Locate the cell with the specified text and output its (x, y) center coordinate. 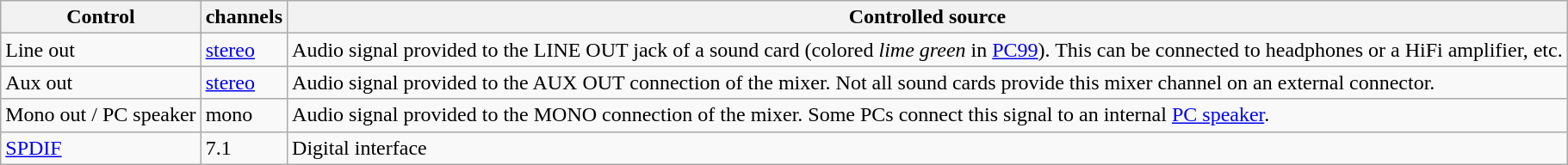
Line out (101, 50)
Mono out / PC speaker (101, 115)
Audio signal provided to the MONO connection of the mixer. Some PCs connect this signal to an internal PC speaker. (928, 115)
Aux out (101, 82)
Digital interface (928, 148)
channels (244, 17)
Control (101, 17)
Controlled source (928, 17)
mono (244, 115)
7.1 (244, 148)
SPDIF (101, 148)
Audio signal provided to the AUX OUT connection of the mixer. Not all sound cards provide this mixer channel on an external connector. (928, 82)
